Provide the [x, y] coordinate of the cell's center where the given text is located.  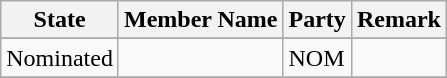
State [60, 20]
Remark [398, 20]
NOM [317, 58]
Party [317, 20]
Nominated [60, 58]
Member Name [200, 20]
